Search for the cell housing the specified text and yield its (X, Y) center coordinate. 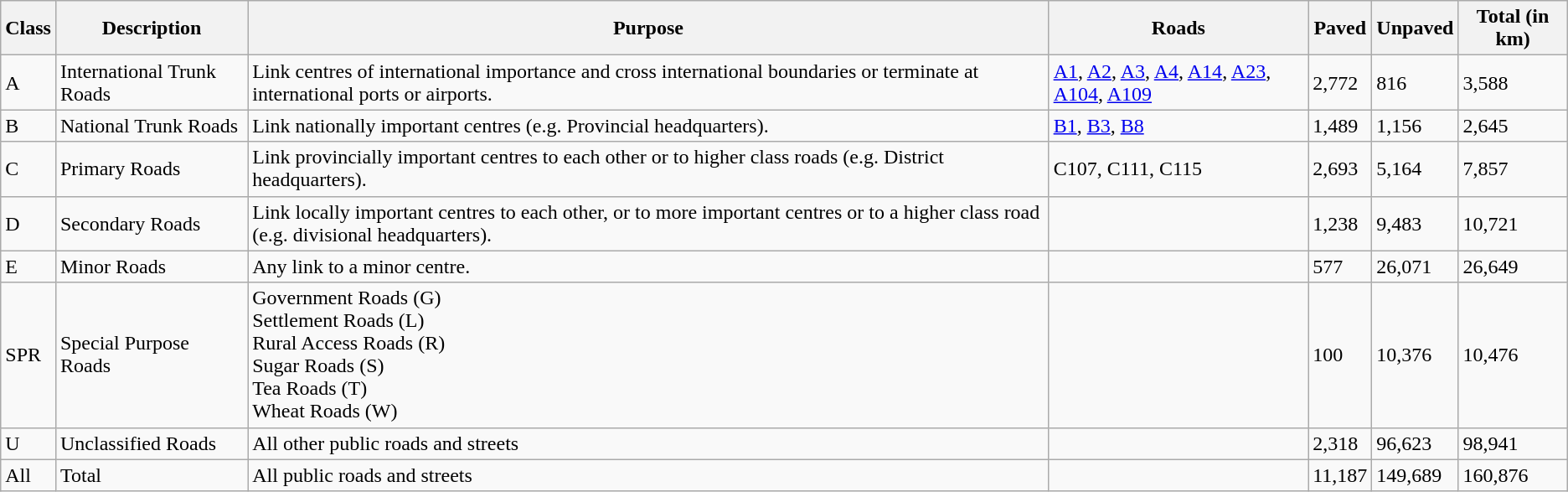
E (28, 267)
D (28, 223)
2,645 (1513, 126)
B1, B3, B8 (1179, 126)
A1, A2, A3, A4, A14, A23, A104, A109 (1179, 82)
100 (1340, 355)
816 (1416, 82)
Roads (1179, 28)
10,721 (1513, 223)
C107, C111, C115 (1179, 169)
C (28, 169)
2,772 (1340, 82)
Government Roads (G)Settlement Roads (L)Rural Access Roads (R)Sugar Roads (S)Tea Roads (T)Wheat Roads (W) (648, 355)
Link nationally important centres (e.g. Provincial headquarters). (648, 126)
96,623 (1416, 443)
Purpose (648, 28)
3,588 (1513, 82)
1,238 (1340, 223)
National Trunk Roads (151, 126)
Total (151, 475)
Total (in km) (1513, 28)
U (28, 443)
Special Purpose Roads (151, 355)
160,876 (1513, 475)
Link provincially important centres to each other or to higher class roads (e.g. District headquarters). (648, 169)
2,318 (1340, 443)
All (28, 475)
577 (1340, 267)
Paved (1340, 28)
International Trunk Roads (151, 82)
Unclassified Roads (151, 443)
Primary Roads (151, 169)
10,476 (1513, 355)
9,483 (1416, 223)
10,376 (1416, 355)
Link locally important centres to each other, or to more important centres or to a higher class road (e.g. divisional headquarters). (648, 223)
26,649 (1513, 267)
1,156 (1416, 126)
Minor Roads (151, 267)
Link centres of international importance and cross international boundaries or terminate at international ports or airports. (648, 82)
11,187 (1340, 475)
149,689 (1416, 475)
Secondary Roads (151, 223)
Class (28, 28)
26,071 (1416, 267)
All other public roads and streets (648, 443)
5,164 (1416, 169)
SPR (28, 355)
Any link to a minor centre. (648, 267)
B (28, 126)
7,857 (1513, 169)
A (28, 82)
1,489 (1340, 126)
2,693 (1340, 169)
98,941 (1513, 443)
All public roads and streets (648, 475)
Description (151, 28)
Unpaved (1416, 28)
